Locate the cell with the specified text and output its [X, Y] center coordinate. 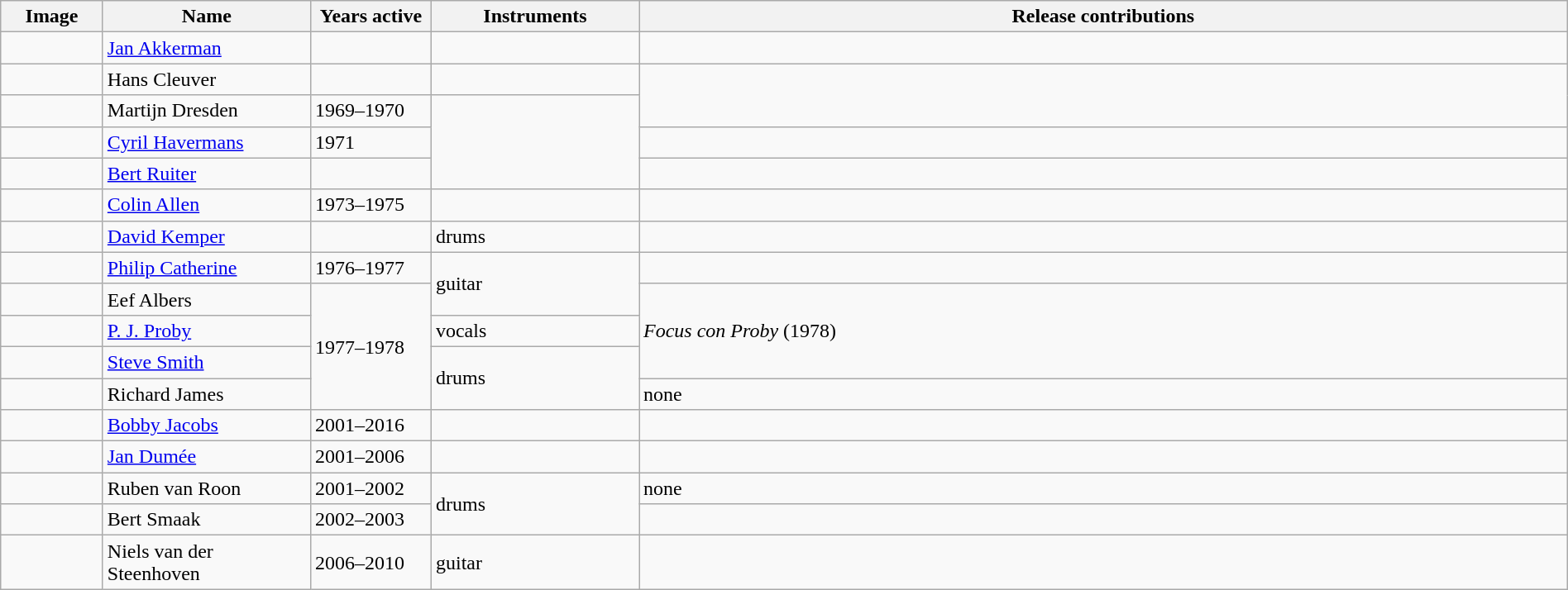
Colin Allen [207, 205]
Richard James [207, 394]
P. J. Proby [207, 331]
Steve Smith [207, 362]
Focus con Proby (1978) [1103, 331]
2001–2006 [370, 457]
Image [52, 17]
Martijn Dresden [207, 111]
Bert Smaak [207, 520]
Bert Ruiter [207, 174]
Jan Akkerman [207, 48]
1976–1977 [370, 268]
Years active [370, 17]
vocals [534, 331]
Release contributions [1103, 17]
Philip Catherine [207, 268]
2001–2002 [370, 488]
Cyril Havermans [207, 142]
2002–2003 [370, 520]
Name [207, 17]
1977–1978 [370, 346]
1973–1975 [370, 205]
Bobby Jacobs [207, 426]
2006–2010 [370, 562]
Jan Dumée [207, 457]
Hans Cleuver [207, 79]
Eef Albers [207, 299]
Niels van der Steenhoven [207, 562]
Ruben van Roon [207, 488]
2001–2016 [370, 426]
David Kemper [207, 236]
1971 [370, 142]
Instruments [534, 17]
1969–1970 [370, 111]
